Capture the cell that displays the provided text and extract its [X, Y] central coordinate. 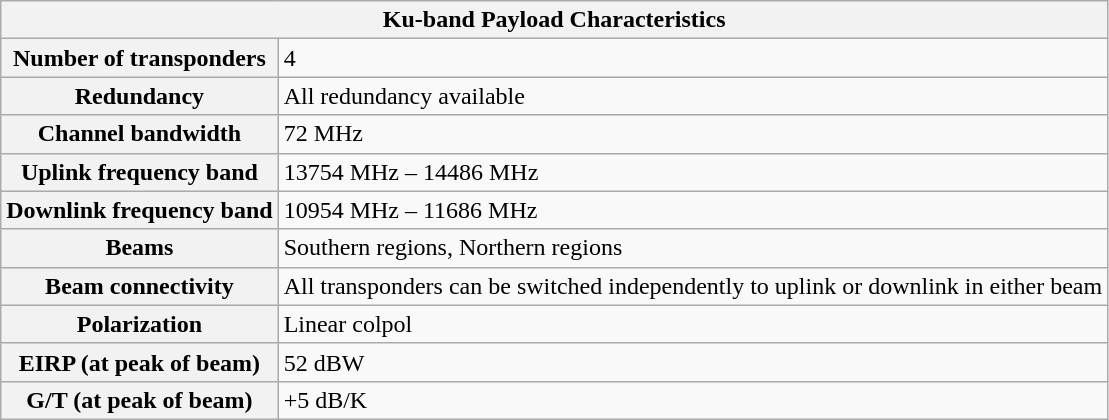
Beams [140, 248]
Ku-band Payload Characteristics [554, 20]
All transponders can be switched independently to uplink or downlink in either beam [693, 286]
+5 dB/K [693, 400]
Beam connectivity [140, 286]
G/T (at peak of beam) [140, 400]
Channel bandwidth [140, 134]
Polarization [140, 324]
10954 MHz – 11686 MHz [693, 210]
EIRP (at peak of beam) [140, 362]
Redundancy [140, 96]
Linear colpol [693, 324]
13754 MHz – 14486 MHz [693, 172]
Southern regions, Northern regions [693, 248]
Downlink frequency band [140, 210]
Uplink frequency band [140, 172]
4 [693, 58]
72 MHz [693, 134]
Number of transponders [140, 58]
All redundancy available [693, 96]
52 dBW [693, 362]
